Provide the (X, Y) coordinate of the cell's center where the given text is located.  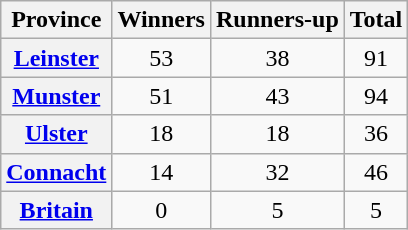
Leinster (56, 58)
51 (162, 96)
Runners-up (277, 20)
Munster (56, 96)
53 (162, 58)
38 (277, 58)
Winners (162, 20)
0 (162, 210)
91 (376, 58)
Province (56, 20)
43 (277, 96)
Total (376, 20)
14 (162, 172)
94 (376, 96)
Britain (56, 210)
36 (376, 134)
46 (376, 172)
32 (277, 172)
Connacht (56, 172)
Ulster (56, 134)
